Find where the given text appears and provide that cell's center as [X, Y] coordinate. 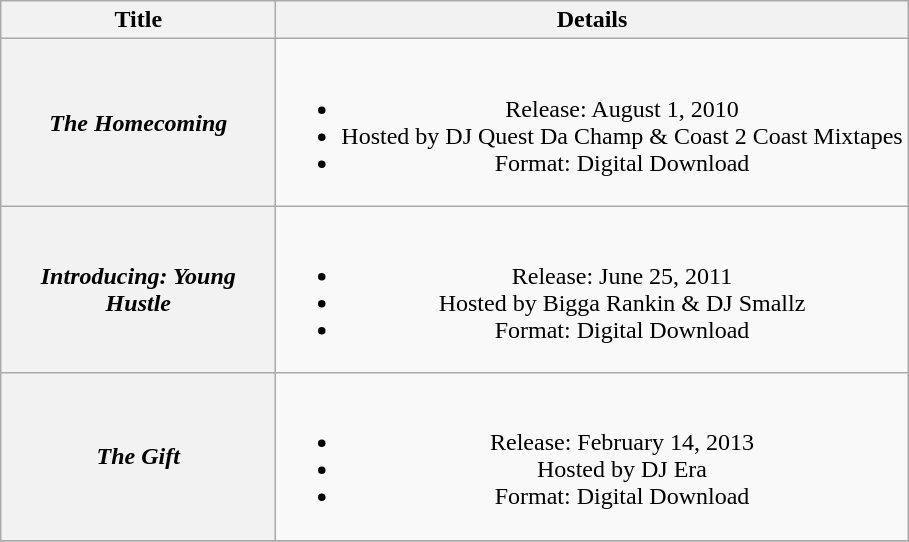
Release: August 1, 2010Hosted by DJ Quest Da Champ & Coast 2 Coast MixtapesFormat: Digital Download [592, 122]
The Gift [138, 456]
Introducing: Young Hustle [138, 290]
Release: June 25, 2011Hosted by Bigga Rankin & DJ SmallzFormat: Digital Download [592, 290]
Title [138, 20]
The Homecoming [138, 122]
Release: February 14, 2013Hosted by DJ EraFormat: Digital Download [592, 456]
Details [592, 20]
